Extract the (X, Y) coordinate from the center of the cell holding the provided text.  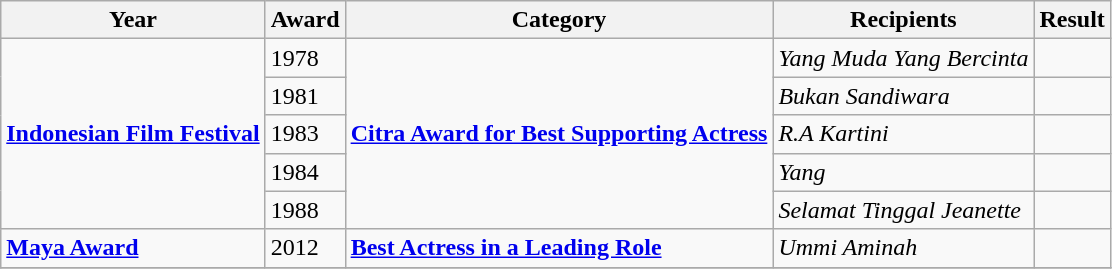
Best Actress in a Leading Role (559, 248)
Result (1072, 20)
Bukan Sandiwara (904, 96)
Citra Award for Best Supporting Actress (559, 134)
2012 (305, 248)
Maya Award (133, 248)
Category (559, 20)
1983 (305, 134)
Ummi Aminah (904, 248)
Indonesian Film Festival (133, 134)
Yang Muda Yang Bercinta (904, 58)
R.A Kartini (904, 134)
Recipients (904, 20)
Yang (904, 172)
1984 (305, 172)
1981 (305, 96)
Selamat Tinggal Jeanette (904, 210)
Year (133, 20)
1988 (305, 210)
Award (305, 20)
1978 (305, 58)
